Detect which cell encompasses the target text, then output its (x, y) center coordinate. 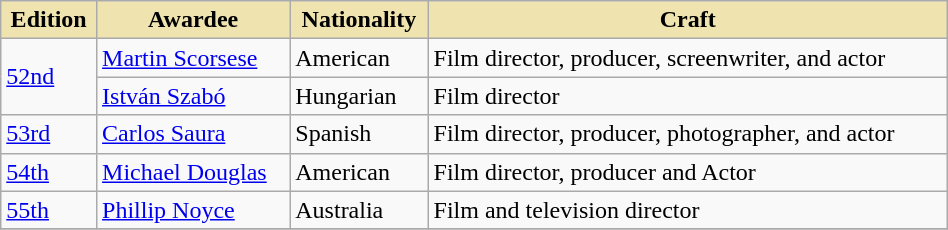
Nationality (359, 20)
Film director, producer, photographer, and actor (688, 134)
53rd (49, 134)
Martin Scorsese (194, 58)
Awardee (194, 20)
Edition (49, 20)
Phillip Noyce (194, 210)
Hungarian (359, 96)
Film director, producer, screenwriter, and actor (688, 58)
Craft (688, 20)
55th (49, 210)
Film director, producer and Actor (688, 172)
Carlos Saura (194, 134)
Film director (688, 96)
54th (49, 172)
52nd (49, 77)
Australia (359, 210)
Film and television director (688, 210)
Michael Douglas (194, 172)
Spanish (359, 134)
István Szabó (194, 96)
